Find where the given text appears and provide that cell's center as [X, Y] coordinate. 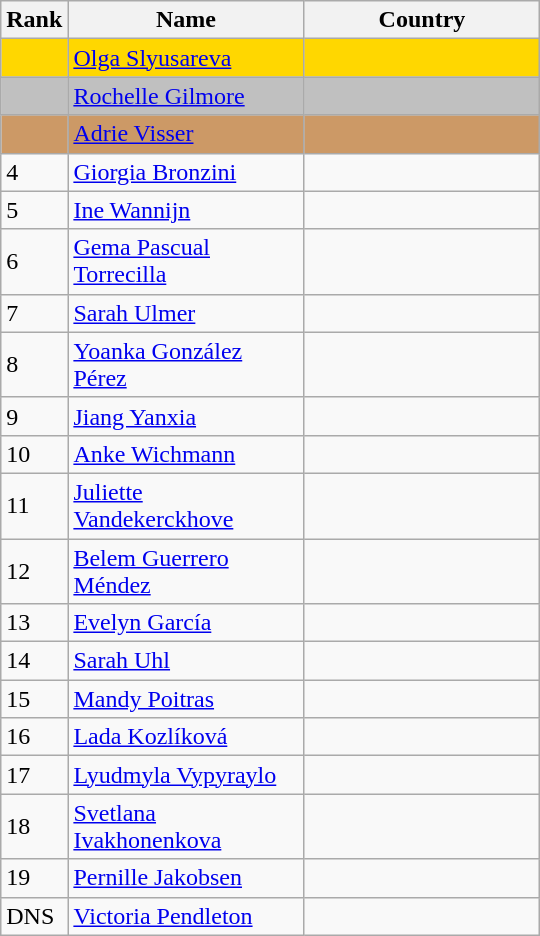
5 [34, 210]
Country [422, 20]
13 [34, 623]
Pernille Jakobsen [186, 878]
Lada Kozlíková [186, 737]
16 [34, 737]
7 [34, 313]
Ine Wannijn [186, 210]
Giorgia Bronzini [186, 172]
12 [34, 570]
15 [34, 699]
Sarah Ulmer [186, 313]
Sarah Uhl [186, 661]
8 [34, 364]
4 [34, 172]
9 [34, 416]
Olga Slyusareva [186, 58]
Mandy Poitras [186, 699]
Svetlana Ivakhonenkova [186, 826]
Rank [34, 20]
Anke Wichmann [186, 454]
18 [34, 826]
Lyudmyla Vypyraylo [186, 775]
Victoria Pendleton [186, 916]
DNS [34, 916]
Adrie Visser [186, 134]
Rochelle Gilmore [186, 96]
14 [34, 661]
Juliette Vandekerckhove [186, 506]
11 [34, 506]
Name [186, 20]
Evelyn García [186, 623]
6 [34, 262]
Belem Guerrero Méndez [186, 570]
19 [34, 878]
10 [34, 454]
Yoanka González Pérez [186, 364]
17 [34, 775]
Gema Pascual Torrecilla [186, 262]
Jiang Yanxia [186, 416]
